Locate the cell with the specified text and output its [X, Y] center coordinate. 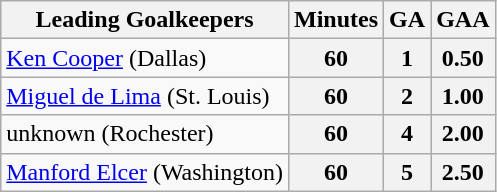
unknown (Rochester) [145, 134]
0.50 [463, 58]
Miguel de Lima (St. Louis) [145, 96]
4 [408, 134]
1 [408, 58]
Minutes [336, 20]
Manford Elcer (Washington) [145, 172]
GAA [463, 20]
Ken Cooper (Dallas) [145, 58]
GA [408, 20]
1.00 [463, 96]
Leading Goalkeepers [145, 20]
2.50 [463, 172]
5 [408, 172]
2 [408, 96]
2.00 [463, 134]
